Extract the [X, Y] coordinate from the center of the cell holding the provided text.  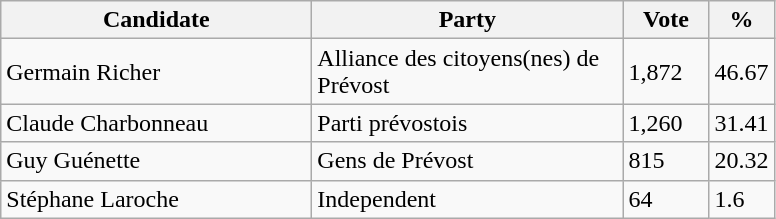
Guy Guénette [156, 161]
Vote [666, 20]
1,872 [666, 72]
Gens de Prévost [468, 161]
Claude Charbonneau [156, 123]
20.32 [742, 161]
Candidate [156, 20]
Parti prévostois [468, 123]
815 [666, 161]
1.6 [742, 199]
64 [666, 199]
31.41 [742, 123]
Party [468, 20]
Independent [468, 199]
Alliance des citoyens(nes) de Prévost [468, 72]
Stéphane Laroche [156, 199]
46.67 [742, 72]
Germain Richer [156, 72]
1,260 [666, 123]
% [742, 20]
